From the cell containing the given text, extract its center point as (x, y) coordinate. 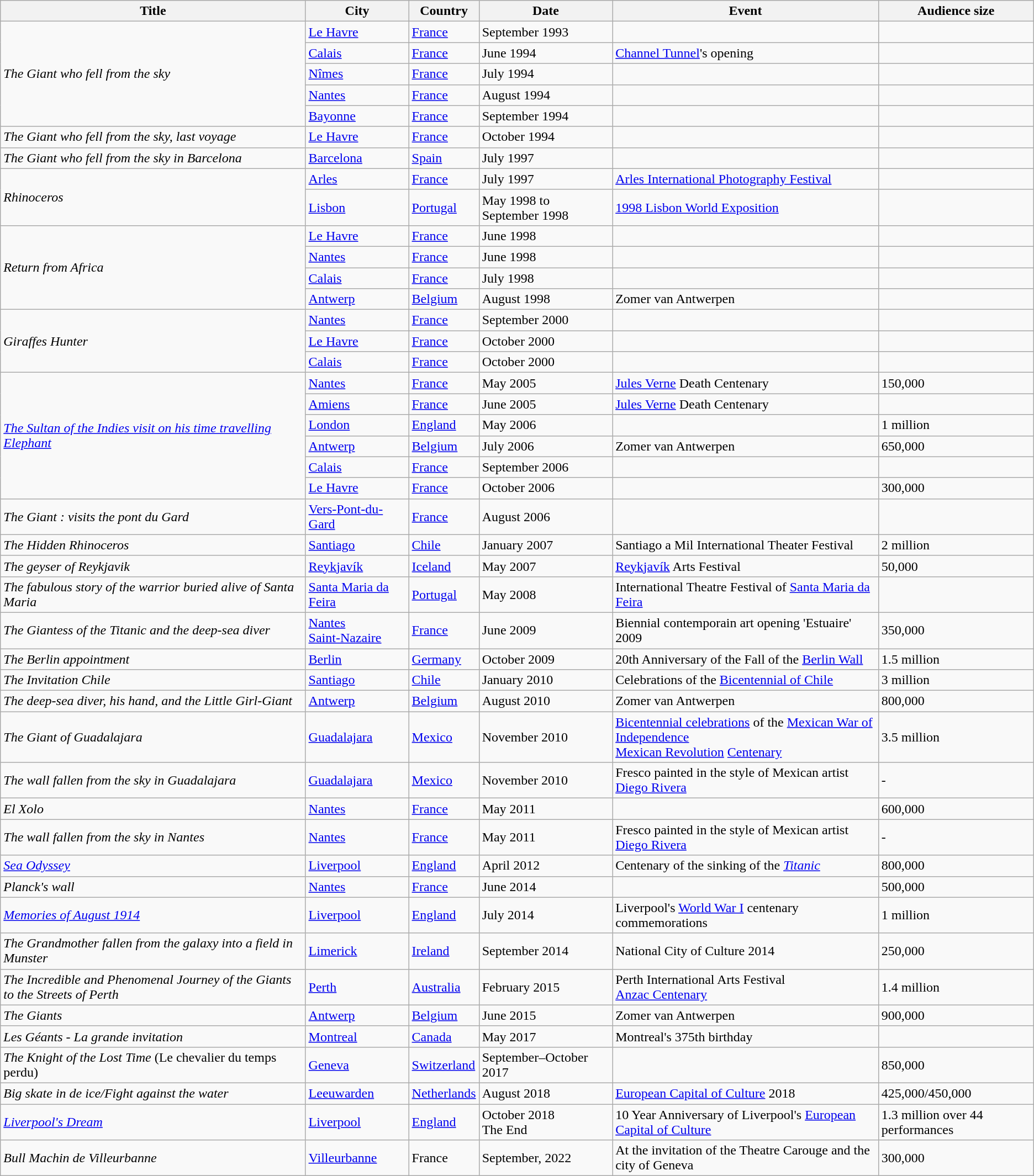
The Giant who fell from the sky in Barcelona (153, 158)
The Giant : visits the pont du Gard (153, 517)
July 1994 (546, 74)
The wall fallen from the sky in Nantes (153, 837)
July 2006 (546, 446)
250,000 (956, 951)
Perth International Arts Festival Anzac Centenary (746, 987)
National City of Culture 2014 (746, 951)
Liverpool's Dream (153, 1122)
3 million (956, 680)
Geneva (357, 1064)
The Sultan of the Indies visit on his time travelling Elephant (153, 436)
Montreal's 375th birthday (746, 1036)
El Xolo (153, 809)
Channel Tunnel's opening (746, 53)
The Knight of the Lost Time (Le chevalier du temps perdu) (153, 1064)
Giraffes Hunter (153, 341)
Bicentennial celebrations of the Mexican War of IndependenceMexican Revolution Centenary (746, 737)
Title (153, 11)
900,000 (956, 1015)
June 2015 (546, 1015)
The Hidden Rhinoceros (153, 545)
September–October 2017 (546, 1064)
At the invitation of the Theatre Carouge and the city of Geneva (746, 1158)
The Incredible and Phenomenal Journey of the Giants to the Streets of Perth (153, 987)
1.5 million (956, 659)
August 2006 (546, 517)
Montreal (357, 1036)
January 2007 (546, 545)
June 2009 (546, 631)
Bull Machin de Villeurbanne (153, 1158)
600,000 (956, 809)
October 2018The End (546, 1122)
Memories of August 1914 (153, 915)
August 2010 (546, 701)
500,000 (956, 887)
The Giants (153, 1015)
The Giant who fell from the sky, last voyage (153, 137)
July 2014 (546, 915)
August 2018 (546, 1093)
Country (444, 11)
Perth (357, 987)
Santa Maria da Feira (357, 594)
1998 Lisbon World Exposition (746, 208)
Rhinoceros (153, 197)
May 1998 to September 1998 (546, 208)
Biennial contemporain art opening 'Estuaire' 2009 (746, 631)
Villeurbanne (357, 1158)
May 2005 (546, 383)
150,000 (956, 383)
NantesSaint-Nazaire (357, 631)
Australia (444, 987)
3.5 million (956, 737)
Lisbon (357, 208)
International Theatre Festival of Santa Maria da Feira (746, 594)
Switzerland (444, 1064)
The Grandmother fallen from the galaxy into a field in Munster (153, 951)
September 2000 (546, 320)
May 2007 (546, 566)
May 2017 (546, 1036)
The Berlin appointment (153, 659)
August 1994 (546, 95)
Bayonne (357, 116)
Reykjavík (357, 566)
The geyser of Reykjavik (153, 566)
850,000 (956, 1064)
June 2005 (546, 404)
City (357, 11)
Arles (357, 179)
Event (746, 11)
Germany (444, 659)
Sea Odyssey (153, 866)
October 2009 (546, 659)
The deep-sea diver, his hand, and the Little Girl-Giant (153, 701)
650,000 (956, 446)
Santiago a Mil International Theater Festival (746, 545)
June 1994 (546, 53)
Date (546, 11)
Celebrations of the Bicentennial of Chile (746, 680)
The Giant who fell from the sky (153, 74)
April 2012 (546, 866)
Liverpool's World War I centenary commemorations (746, 915)
50,000 (956, 566)
2 million (956, 545)
The Giantess of the Titanic and the deep-sea diver (153, 631)
May 2008 (546, 594)
October 2006 (546, 488)
Nîmes (357, 74)
Netherlands (444, 1093)
Big skate in de ice/Fight against the water (153, 1093)
Canada (444, 1036)
Centenary of the sinking of the Titanic (746, 866)
Planck's wall (153, 887)
Les Géants - La grande invitation (153, 1036)
Leeuwarden (357, 1093)
February 2015 (546, 987)
The Invitation Chile (153, 680)
1.4 million (956, 987)
August 1998 (546, 299)
September 2014 (546, 951)
Vers-Pont-du-Gard (357, 517)
September 2006 (546, 467)
20th Anniversary of the Fall of the Berlin Wall (746, 659)
350,000 (956, 631)
July 1998 (546, 278)
The fabulous story of the warrior buried alive of Santa Maria (153, 594)
1.3 million over 44 performances (956, 1122)
10 Year Anniversary of Liverpool's European Capital of Culture (746, 1122)
September 1994 (546, 116)
May 2006 (546, 425)
June 2014 (546, 887)
Amiens (357, 404)
Barcelona (357, 158)
Arles International Photography Festival (746, 179)
January 2010 (546, 680)
London (357, 425)
Ireland (444, 951)
September, 2022 (546, 1158)
Berlin (357, 659)
425,000/450,000 (956, 1093)
Spain (444, 158)
Iceland (444, 566)
September 1993 (546, 32)
Audience size (956, 11)
October 1994 (546, 137)
The Giant of Guadalajara (153, 737)
Return from Africa (153, 267)
European Capital of Culture 2018 (746, 1093)
The wall fallen from the sky in Guadalajara (153, 781)
Reykjavík Arts Festival (746, 566)
Limerick (357, 951)
